Determine the [X, Y] coordinate at the center of the cell enclosing the given text.  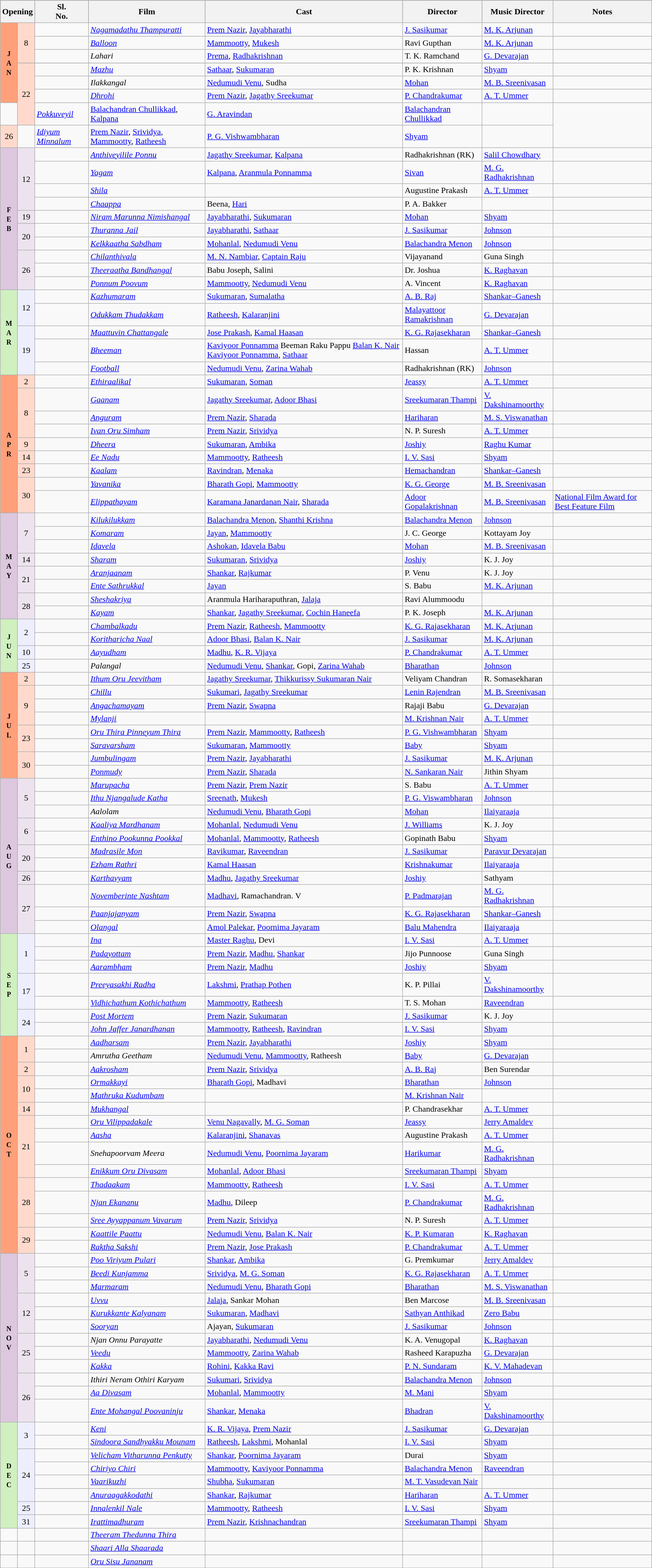
Prem Nazir, Prem Nazir [304, 785]
Prema, Radhakrishnan [304, 56]
Prem Nazir, Krishnachandran [304, 1521]
Uvvu [147, 1300]
Sooryan [147, 1326]
Nedumudi Venu, Sudha [304, 83]
Mylanji [147, 719]
Ormakkayi [147, 1082]
Lahari [147, 56]
Karthavyam [147, 878]
Krishnakumar [442, 864]
Shankar, Poornima Jayaram [304, 1455]
Sukumaran, Madhavi [304, 1313]
Bhadran [442, 1411]
Sukumaran, Ambika [304, 444]
17 [26, 991]
Kazhumaram [147, 296]
Kurukkante Kalyanam [147, 1313]
Ezham Rathri [147, 864]
Jayabharathi, Sukumaran [304, 217]
Sukumaran, Mammootty [304, 745]
Nedumudi Venu, Zarina Wahab [304, 368]
Balachandra Menon, Shanthi Krishna [304, 520]
Opening [17, 12]
Prem Nazir, Mammootty, Ratheesh [304, 732]
Ravi Alummoodu [442, 599]
27 [26, 909]
A. Vincent [442, 283]
AUG [9, 856]
Raghu Kumar [518, 444]
National Film Award for Best Feature Film [602, 502]
M. T. Vasudevan Nair [442, 1482]
Shila [147, 190]
Innalenkil Nale [147, 1508]
Jose Prakash, Kamal Haasan [304, 332]
Madhavi, Ramachandran. V [304, 896]
Gopinath Babu [442, 838]
Film [147, 12]
Harikumar [442, 1153]
Jagathy Sreekumar, Adoor Bhasi [304, 399]
Ponnum Poovum [147, 283]
G. Premkumar [442, 1260]
Prem Nazir, Madhu [304, 967]
Madhu, K. R. Vijaya [304, 652]
7 [26, 533]
J. Williams [442, 825]
M. Mani [442, 1393]
Marupacha [147, 785]
Oru Sisu Jananam [147, 1561]
Aasha [147, 1135]
Bharath Gopi, Madhavi [304, 1082]
Jijo Punnoose [442, 953]
Mammootty, Mukesh [304, 43]
DEC [9, 1475]
Ithiri Neram Othiri Karyam [147, 1380]
Mohanlal, Mammootty [304, 1393]
Kayam [147, 612]
JUN [9, 646]
P. Padmarajan [442, 896]
Ee Nadu [147, 457]
Ethiraalikal [147, 381]
Yavanika [147, 484]
Paanjajanyam [147, 914]
Dheera [147, 444]
Jithin Shyam [518, 772]
Balu Mahendra [442, 927]
Nedumudi Venu, Shankar, Gopi, Zarina Wahab [304, 666]
Lakshmi, Prathap Pothen [304, 984]
Saravarsham [147, 745]
Aranmula Hariharaputhran, Jalaja [304, 599]
Amrutha Geetham [147, 1056]
Mammootty, Zarina Wahab [304, 1353]
Prem Nazir, Srividya, Mammootty, Ratheesh [147, 137]
Ente Sathrukkal [147, 586]
Jayabharathi, Sathaar [304, 230]
Kaviyoor Ponnamma Beeman Raku Pappu Balan K. Nair Kaviyoor Ponnamma, Sathaar [304, 350]
Nedumudi Venu, Mammootty, Ratheesh [304, 1056]
Mazhu [147, 69]
Sreenath, Mukesh [304, 798]
J. C. George [442, 533]
Master Raghu, Devi [304, 940]
M. N. Nambiar, Captain Raju [304, 257]
Anuraagakkodathi [147, 1495]
Chambalkadu [147, 626]
Kalaranjini, Shanavas [304, 1135]
Ravi Gupthan [442, 43]
Zero Babu [518, 1313]
Dhrohi [147, 96]
Ratheesh, Lakshmi, Mohanlal [304, 1442]
Ithum Oru Jeevitham [147, 679]
P. A. Bakker [442, 204]
Maattuvin Chattangale [147, 332]
Chilanthivala [147, 257]
Jayan, Mammootty [304, 533]
Vijayanand [442, 257]
3 [26, 1435]
OCT [9, 1145]
Rohini, Kakka Ravi [304, 1366]
Kelkkaatha Sabdham [147, 244]
Kilukilukkam [147, 520]
Aa Divasam [147, 1393]
Prem Nazir, Jagathy Sreekumar [304, 96]
Njan Ekananu [147, 1203]
31 [26, 1521]
P. N. Sundaram [442, 1366]
Nagamadathu Thampuratti [147, 30]
Shaari Alla Shaarada [147, 1548]
Nedumudi Venu, Balan K. Nair [304, 1234]
Chiriyo Chiri [147, 1468]
Srividya, M. G. Soman [304, 1273]
Poo Viriyum Pulari [147, 1260]
Sl.No. [62, 12]
Ivan Oru Simham [147, 431]
Malayattoor Ramakrishnan [442, 314]
K. P. Pillai [442, 984]
Ravikumar, Raveendran [304, 851]
Karamana Janardanan Nair, Sharada [304, 502]
Ratheesh, Kalaranjini [304, 314]
P. K. Joseph [442, 612]
Veliyam Chandran [442, 679]
Shubha, Sukumaran [304, 1482]
Jayan [304, 586]
N. Sankaran Nair [442, 772]
Veedu [147, 1353]
Kalpana, Aranmula Ponnamma [304, 172]
Nedumudi Venu, Poornima Jayaram [304, 1153]
Sukumaran, Soman [304, 381]
Madhu, Dileep [304, 1203]
Gaanam [147, 399]
Music Director [518, 12]
SEP [9, 984]
Keni [147, 1429]
Aadharsam [147, 1042]
Football [147, 368]
Ashokan, Idavela Babu [304, 546]
Paravur Devarajan [518, 851]
Idavela [147, 546]
Odukkam Thudakkam [147, 314]
R. Somasekharan [518, 679]
Sathaar, Sukumaran [304, 69]
Thuranna Jail [147, 230]
Shankar, Ambika [304, 1260]
Mathruka Kudumbam [147, 1095]
K. G. George [442, 484]
Enthino Pookunna Pookkal [147, 838]
Chaappa [147, 204]
Kaattile Paattu [147, 1234]
Sindoora Sandhyakku Mounam [147, 1442]
P. K. Krishnan [442, 69]
Lenin Rajendran [442, 692]
Anguram [147, 417]
Babu Joseph, Salini [304, 270]
Snehapoorvam Meera [147, 1153]
Aalolam [147, 811]
APR [9, 444]
Jagathy Sreekumar, Kalpana [304, 154]
Oru Thira Pinneyum Thira [147, 732]
Balachandran Chullikkad, Kalpana [147, 114]
Ente Mohangal Poovaninju [147, 1411]
Ina [147, 940]
Irattimadhuram [147, 1521]
JUL [9, 725]
Cast [304, 12]
Ponmudy [147, 772]
Sukumari, Srividya [304, 1380]
Prem Nazir, Jose Prakash [304, 1247]
Preeyasakhi Radha [147, 984]
K. P. Kumaran [442, 1234]
Ravindran, Menaka [304, 471]
Vaarikuzhi [147, 1482]
Ben Surendar [518, 1069]
T. K. Ramchand [442, 56]
Bharath Gopi, Mammootty [304, 484]
Mammootty, Kaviyoor Ponnamma [304, 1468]
Salil Chowdhary [518, 154]
Rasheed Karapuzha [442, 1353]
Amol Palekar, Poornima Jayaram [304, 927]
Palangal [147, 666]
Hemachandran [442, 471]
Ajayan, Sukumaran [304, 1326]
Aayudham [147, 652]
Aarambham [147, 967]
Dr. Joshua [442, 270]
Sree Ayyappanum Vavarum [147, 1220]
Beedi Kunjamma [147, 1273]
Notes [602, 12]
Beena, Hari [304, 204]
Prem Nazir, Sukumaran [304, 1016]
Anthiveyilile Ponnu [147, 154]
Aakrosham [147, 1069]
Director [442, 12]
Komaram [147, 533]
Kaalam [147, 471]
MAY [9, 566]
JAN [9, 63]
Chillu [147, 692]
T. S. Mohan [442, 1003]
Kakka [147, 1366]
P. Venu [442, 573]
Bheeman [147, 350]
K. R. Vijaya, Prem Nazir [304, 1429]
Sheshakriya [147, 599]
FEB [9, 219]
Hassan [442, 350]
Olangal [147, 927]
Sivan [442, 172]
Vidhichathum Kothichathum [147, 1003]
G. Aravindan [304, 114]
Shankar, Menaka [304, 1411]
MAR [9, 332]
Niram Marunna Nimishangal [147, 217]
Sharam [147, 559]
Sukumaran, Sumalatha [304, 296]
Shankar, Jagathy Sreekumar, Cochin Haneefa [304, 612]
6 [26, 831]
Madrasile Mon [147, 851]
Sathyam [518, 878]
K. V. Mahadevan [518, 1366]
Njan Onnu Parayatte [147, 1339]
Jayabharathi, Nedumudi Venu [304, 1339]
Ithu Njangalude Katha [147, 798]
John Jaffer Janardhanan [147, 1029]
Kamal Haasan [304, 864]
Adoor Bhasi, Balan K. Nair [304, 639]
Enikkum Oru Divasam [147, 1171]
Jumbulingam [147, 758]
Mohanlal, Mammootty, Ratheesh [304, 838]
Velicham Vitharunna Penkutty [147, 1455]
Venu Nagavally, M. G. Soman [304, 1122]
Aranjaanam [147, 573]
Pokkuveyil [62, 114]
Adoor Gopalakrishnan [442, 502]
Angachamayam [147, 705]
Theeram Thedunna Thira [147, 1535]
Marmaram [147, 1287]
Oru Vilippadakale [147, 1122]
Mammootty, Nedumudi Venu [304, 283]
Koritharicha Naal [147, 639]
Post Mortem [147, 1016]
22 [26, 94]
Thadaakam [147, 1184]
Theeraatha Bandhangal [147, 270]
Mohanlal, Adoor Bhasi [304, 1171]
Yagam [147, 172]
Padayottam [147, 953]
Durai [442, 1455]
Elippathayam [147, 502]
29 [26, 1240]
P. G. Viswambharan [442, 798]
Prem Nazir, Ratheesh, Mammootty [304, 626]
Rajaji Babu [442, 705]
Novemberinte Nashtam [147, 896]
Sukumaran, Srividya [304, 559]
Madhu, Jagathy Sreekumar [304, 878]
Jalaja, Sankar Mohan [304, 1300]
NOV [9, 1338]
Kaaliya Mardhanam [147, 825]
Ilakkangal [147, 83]
Mammootty, Ratheesh, Ravindran [304, 1029]
Sathyan Anthikad [442, 1313]
Raktha Sakshi [147, 1247]
Jagathy Sreekumar, Thikkurissy Sukumaran Nair [304, 679]
Ben Marcose [442, 1300]
Balachandran Chullikkad [442, 114]
K. A. Venugopal [442, 1339]
Sukumari, Jagathy Sreekumar [304, 692]
Balloon [147, 43]
P. Chandrasekhar [442, 1109]
Kottayam Joy [518, 533]
Idiyum Minnalum [62, 137]
Mukhangal [147, 1109]
Prem Nazir, Madhu, Shankar [304, 953]
